Output the (X, Y) coordinate of the center of the cell containing the given text.  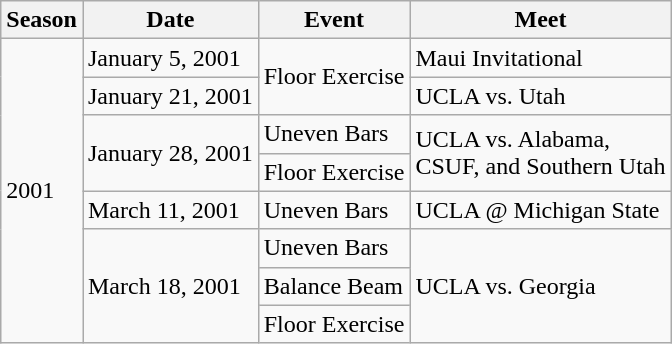
January 28, 2001 (170, 153)
January 21, 2001 (170, 96)
Event (334, 20)
UCLA vs. Georgia (540, 286)
Date (170, 20)
March 11, 2001 (170, 210)
Season (42, 20)
UCLA vs. Alabama,CSUF, and Southern Utah (540, 153)
March 18, 2001 (170, 286)
Maui Invitational (540, 58)
2001 (42, 191)
January 5, 2001 (170, 58)
UCLA vs. Utah (540, 96)
Meet (540, 20)
Balance Beam (334, 286)
UCLA @ Michigan State (540, 210)
